Scan for the cell matching the given text and deliver its (x, y) coordinate at center. 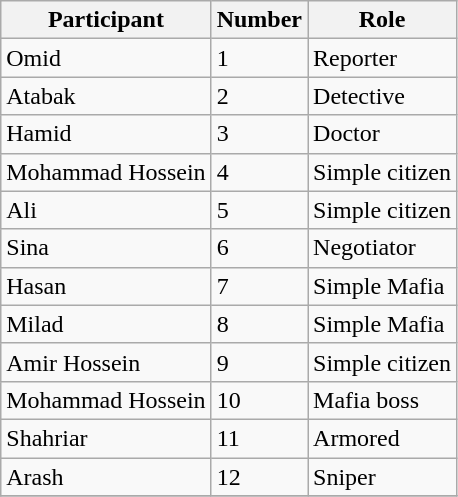
Hasan (106, 286)
Shahriar (106, 438)
12 (259, 477)
Number (259, 20)
Amir Hossein (106, 362)
Role (382, 20)
9 (259, 362)
Atabak (106, 96)
10 (259, 400)
Hamid (106, 134)
6 (259, 248)
7 (259, 286)
Omid (106, 58)
Sniper (382, 477)
1 (259, 58)
Mafia boss (382, 400)
Negotiator (382, 248)
Participant (106, 20)
5 (259, 210)
Sina (106, 248)
Milad (106, 324)
8 (259, 324)
Detective (382, 96)
3 (259, 134)
Reporter (382, 58)
11 (259, 438)
Arash (106, 477)
Armored (382, 438)
Doctor (382, 134)
4 (259, 172)
2 (259, 96)
Ali (106, 210)
